Locate the cell with the specified text and output its (X, Y) center coordinate. 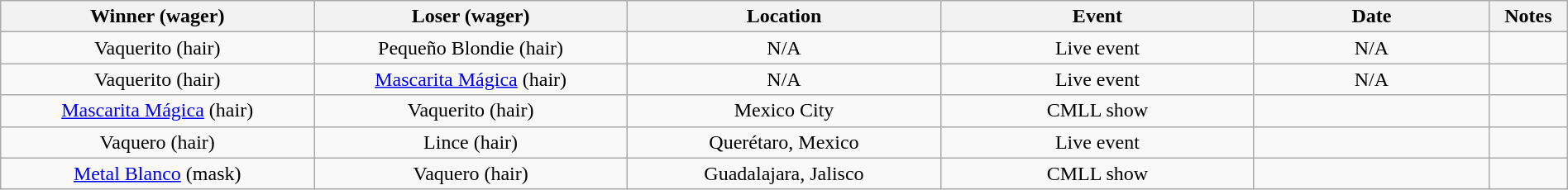
Loser (wager) (471, 17)
Metal Blanco (mask) (157, 173)
Notes (1528, 17)
Pequeño Blondie (hair) (471, 48)
Date (1371, 17)
Lince (hair) (471, 142)
Mexico City (784, 111)
Winner (wager) (157, 17)
Guadalajara, Jalisco (784, 173)
Location (784, 17)
Querétaro, Mexico (784, 142)
Event (1097, 17)
